Return [x, y] of the center of cell containing provided text 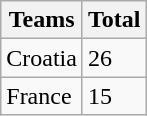
Croatia [42, 58]
26 [114, 58]
15 [114, 96]
Teams [42, 20]
France [42, 96]
Total [114, 20]
